Return (X, Y) of the center of cell containing provided text 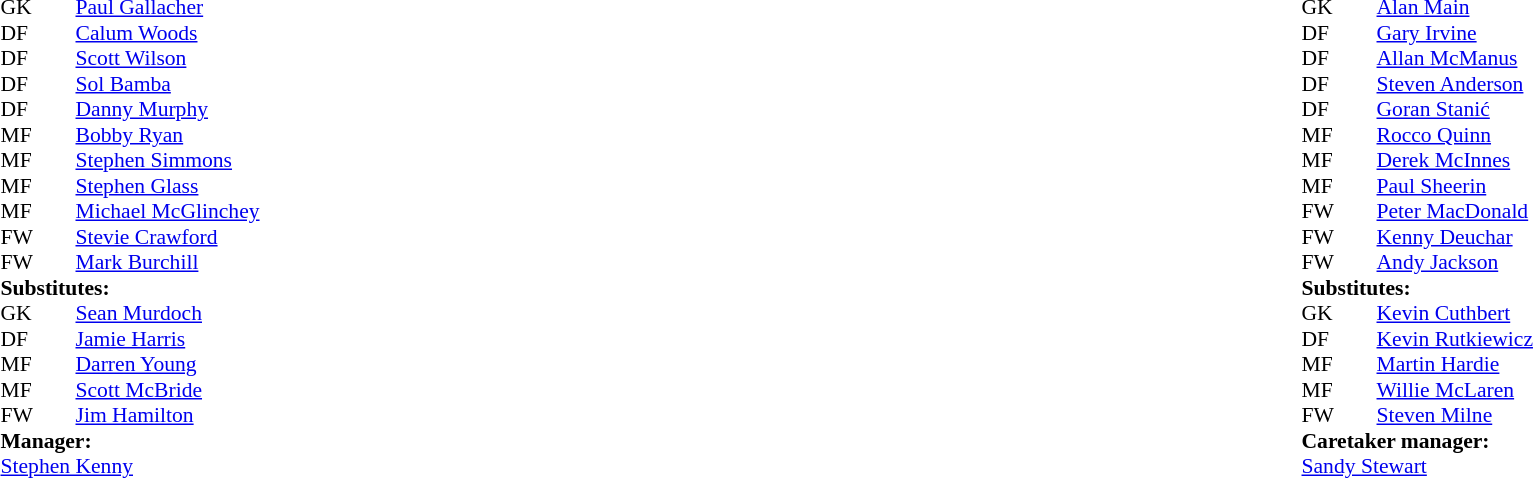
Stephen Simmons (168, 161)
Calum Woods (168, 33)
Jamie Harris (168, 339)
Peter MacDonald (1455, 211)
Caretaker manager: (1418, 441)
Scott McBride (168, 390)
Manager: (130, 441)
Martin Hardie (1455, 365)
Mark Burchill (168, 263)
Willie McLaren (1455, 390)
Kenny Deuchar (1455, 237)
Rocco Quinn (1455, 135)
Paul Sheerin (1455, 186)
Michael McGlinchey (168, 211)
Steven Milne (1455, 415)
Jim Hamilton (168, 415)
Allan McManus (1455, 59)
Steven Anderson (1455, 84)
Danny Murphy (168, 109)
Sean Murdoch (168, 313)
Kevin Rutkiewicz (1455, 339)
Darren Young (168, 365)
Andy Jackson (1455, 263)
Stevie Crawford (168, 237)
Bobby Ryan (168, 135)
Goran Stanić (1455, 109)
Sol Bamba (168, 84)
Gary Irvine (1455, 33)
Scott Wilson (168, 59)
Derek McInnes (1455, 161)
Stephen Glass (168, 186)
Kevin Cuthbert (1455, 313)
